Locate the cell with the specified text and output its (x, y) center coordinate. 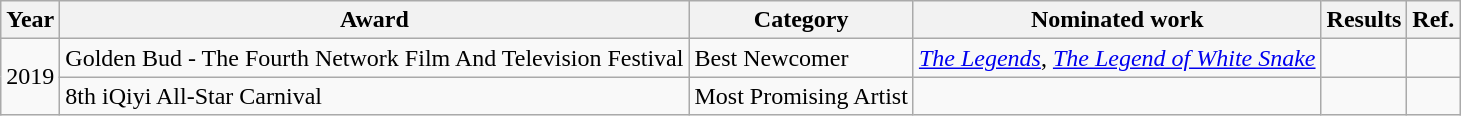
8th iQiyi All-Star Carnival (374, 96)
Nominated work (1117, 20)
Most Promising Artist (801, 96)
Award (374, 20)
Best Newcomer (801, 58)
Category (801, 20)
Results (1364, 20)
Ref. (1434, 20)
Golden Bud - The Fourth Network Film And Television Festival (374, 58)
2019 (30, 77)
Year (30, 20)
The Legends, The Legend of White Snake (1117, 58)
